Detect which cell encompasses the target text, then output its [x, y] center coordinate. 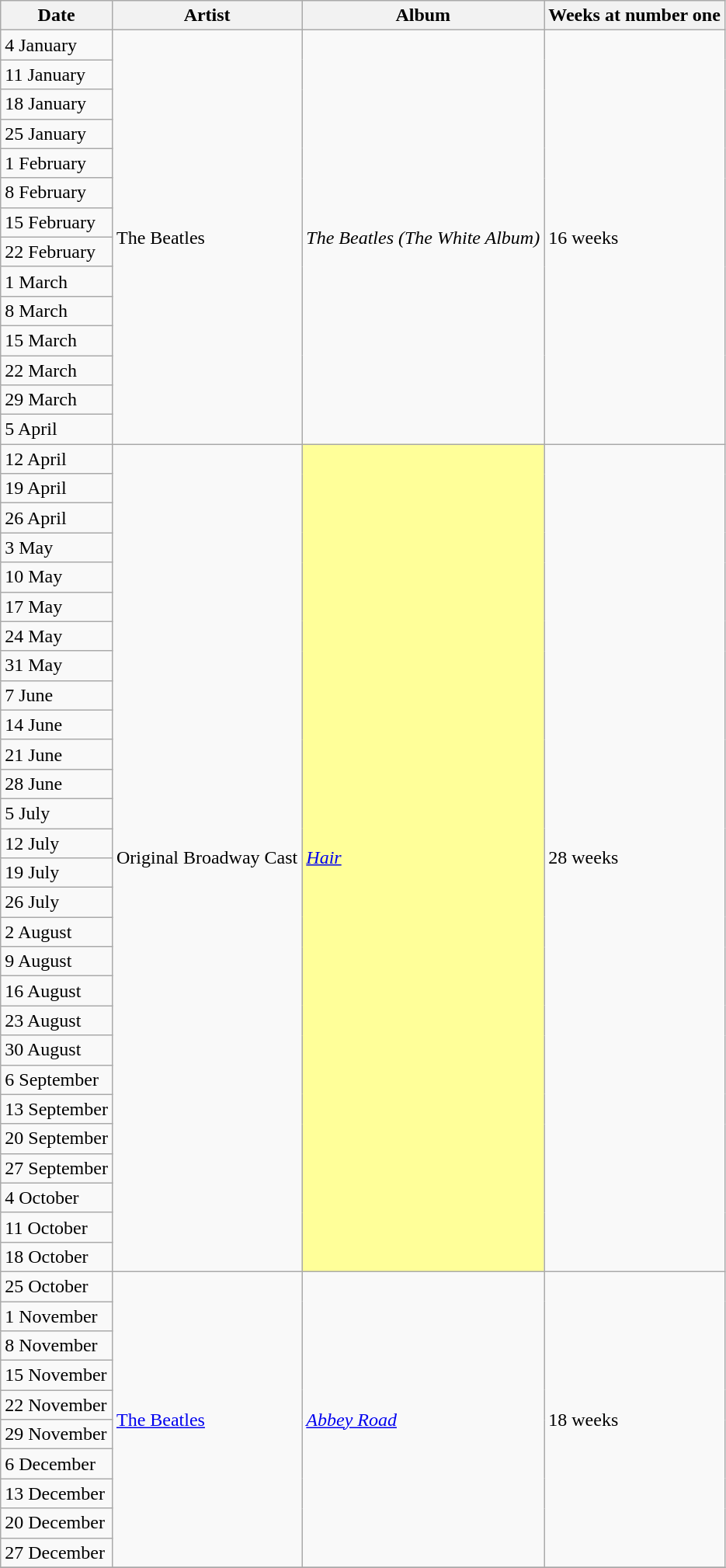
8 March [57, 311]
15 March [57, 340]
Album [423, 16]
25 October [57, 1286]
13 December [57, 1493]
1 February [57, 163]
Original Broadway Cast [207, 858]
26 July [57, 902]
12 July [57, 843]
16 August [57, 991]
14 June [57, 725]
29 March [57, 400]
1 March [57, 281]
18 January [57, 104]
18 weeks [635, 1420]
16 weeks [635, 238]
19 April [57, 488]
8 February [57, 193]
28 weeks [635, 858]
12 April [57, 459]
10 May [57, 577]
30 August [57, 1050]
22 February [57, 252]
20 September [57, 1139]
6 September [57, 1080]
8 November [57, 1346]
7 June [57, 695]
Weeks at number one [635, 16]
23 August [57, 1020]
22 March [57, 370]
13 September [57, 1109]
Artist [207, 16]
25 January [57, 134]
22 November [57, 1405]
11 October [57, 1227]
4 January [57, 45]
17 May [57, 607]
3 May [57, 548]
27 September [57, 1168]
21 June [57, 754]
Hair [423, 858]
15 November [57, 1375]
6 December [57, 1464]
29 November [57, 1434]
5 April [57, 429]
1 November [57, 1316]
4 October [57, 1198]
15 February [57, 222]
5 July [57, 813]
9 August [57, 961]
Abbey Road [423, 1420]
26 April [57, 518]
27 December [57, 1552]
24 May [57, 636]
2 August [57, 932]
19 July [57, 873]
11 January [57, 75]
The Beatles (The White Album) [423, 238]
18 October [57, 1257]
31 May [57, 666]
20 December [57, 1523]
Date [57, 16]
28 June [57, 784]
